Return the [X, Y] coordinate for the center point of the cell that contains the specified text.  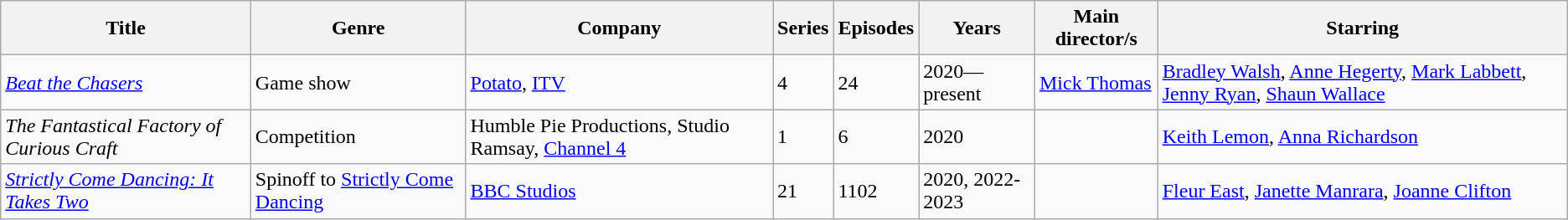
Company [620, 28]
Beat the Chasers [126, 82]
Competition [358, 137]
Title [126, 28]
Fleur East, Janette Manrara, Joanne Clifton [1362, 191]
Keith Lemon, Anna Richardson [1362, 137]
Potato, ITV [620, 82]
2020 [977, 137]
Strictly Come Dancing: It Takes Two [126, 191]
6 [876, 137]
Episodes [876, 28]
2020—present [977, 82]
2020, 2022-2023 [977, 191]
BBC Studios [620, 191]
The Fantastical Factory of Curious Craft [126, 137]
Humble Pie Productions, Studio Ramsay, Channel 4 [620, 137]
1102 [876, 191]
Game show [358, 82]
Main director/s [1096, 28]
Genre [358, 28]
4 [803, 82]
Spinoff to Strictly Come Dancing [358, 191]
21 [803, 191]
24 [876, 82]
Starring [1362, 28]
Mick Thomas [1096, 82]
Bradley Walsh, Anne Hegerty, Mark Labbett, Jenny Ryan, Shaun Wallace [1362, 82]
1 [803, 137]
Years [977, 28]
Series [803, 28]
